Search for the cell housing the specified text and yield its (x, y) center coordinate. 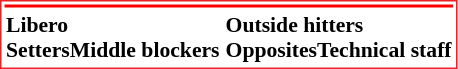
LiberoSettersMiddle blockers (112, 37)
Outside hittersOppositesTechnical staff (338, 37)
